Extract the [x, y] coordinate from the center of the cell holding the provided text.  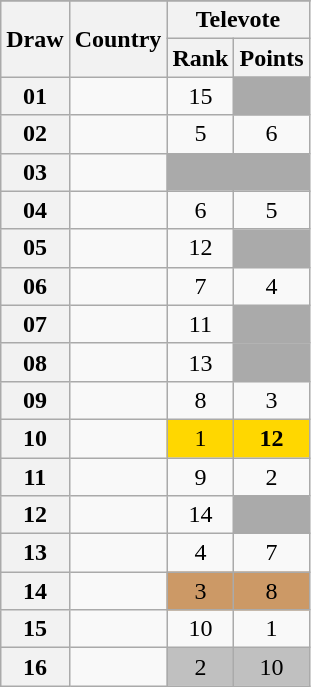
08 [35, 362]
Rank [200, 58]
9 [200, 477]
Televote [238, 20]
05 [35, 248]
06 [35, 286]
Draw [35, 39]
03 [35, 172]
Points [272, 58]
07 [35, 324]
09 [35, 400]
04 [35, 210]
Country [118, 39]
01 [35, 96]
02 [35, 134]
16 [35, 667]
